Search for the cell housing the specified text and yield its (x, y) center coordinate. 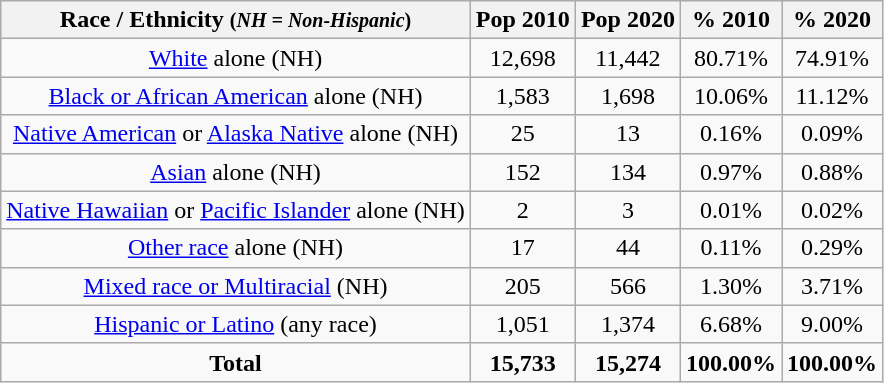
1,698 (628, 96)
9.00% (832, 324)
1,051 (522, 324)
134 (628, 172)
0.01% (730, 210)
44 (628, 248)
15,274 (628, 362)
13 (628, 134)
0.11% (730, 248)
0.29% (832, 248)
566 (628, 286)
1,583 (522, 96)
12,698 (522, 58)
80.71% (730, 58)
0.88% (832, 172)
Pop 2020 (628, 20)
Mixed race or Multiracial (NH) (236, 286)
11,442 (628, 58)
0.16% (730, 134)
205 (522, 286)
3.71% (832, 286)
0.09% (832, 134)
Native American or Alaska Native alone (NH) (236, 134)
15,733 (522, 362)
Asian alone (NH) (236, 172)
6.68% (730, 324)
Black or African American alone (NH) (236, 96)
2 (522, 210)
10.06% (730, 96)
0.02% (832, 210)
Pop 2010 (522, 20)
White alone (NH) (236, 58)
11.12% (832, 96)
3 (628, 210)
1.30% (730, 286)
152 (522, 172)
% 2010 (730, 20)
Other race alone (NH) (236, 248)
Race / Ethnicity (NH = Non-Hispanic) (236, 20)
17 (522, 248)
0.97% (730, 172)
Native Hawaiian or Pacific Islander alone (NH) (236, 210)
% 2020 (832, 20)
1,374 (628, 324)
25 (522, 134)
Hispanic or Latino (any race) (236, 324)
Total (236, 362)
74.91% (832, 58)
